Determine the [X, Y] coordinate at the center of the cell enclosing the given text.  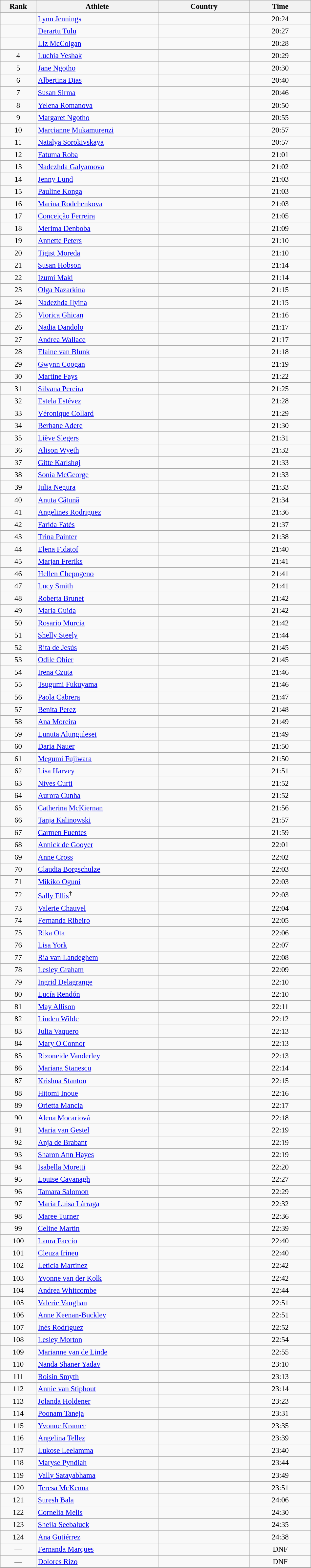
20:30 [280, 68]
Shelly Steely [97, 635]
84 [18, 1044]
21:22 [280, 377]
47 [18, 586]
23 [18, 290]
Anuța Cătună [97, 500]
94 [18, 1167]
Tamara Salomon [97, 1192]
25 [18, 315]
22:09 [280, 970]
Tigist Moreda [97, 253]
55 [18, 685]
Hellen Chepngeno [97, 574]
Maree Turner [97, 1216]
5 [18, 68]
13 [18, 167]
23:39 [280, 1438]
45 [18, 561]
42 [18, 524]
21:16 [280, 315]
Nadia Dandolo [97, 327]
118 [18, 1463]
110 [18, 1364]
83 [18, 1031]
101 [18, 1253]
Annick de Gooyer [97, 845]
Fatuma Roba [97, 154]
Teresa McKenna [97, 1488]
21:19 [280, 364]
123 [18, 1525]
22:36 [280, 1216]
48 [18, 598]
60 [18, 746]
34 [18, 426]
21:51 [280, 771]
28 [18, 352]
Andrea Wallace [97, 339]
56 [18, 697]
107 [18, 1327]
22:11 [280, 1007]
Alison Wyeth [97, 450]
22:54 [280, 1340]
Lynn Jennings [97, 19]
91 [18, 1130]
24 [18, 302]
26 [18, 327]
Silvana Pereira [97, 389]
Elena Fidatof [97, 549]
Rosario Murcia [97, 623]
85 [18, 1056]
104 [18, 1290]
Catherina McKiernan [97, 808]
74 [18, 920]
23:13 [280, 1376]
24:30 [280, 1512]
22:20 [280, 1167]
64 [18, 796]
Maria van Gestel [97, 1130]
50 [18, 623]
53 [18, 660]
22 [18, 278]
Irena Czuta [97, 672]
114 [18, 1414]
117 [18, 1451]
20:40 [280, 80]
Pauline Konga [97, 192]
Nadezhda Ilyina [97, 302]
Nives Curti [97, 783]
Liz McColgan [97, 44]
22:02 [280, 857]
12 [18, 154]
21:09 [280, 229]
Lesley Graham [97, 970]
105 [18, 1303]
Angelines Rodriguez [97, 512]
27 [18, 339]
Derartu Tulu [97, 31]
108 [18, 1340]
Yvonne van der Kolk [97, 1278]
119 [18, 1475]
121 [18, 1500]
Véronique Collard [97, 414]
Lucía Rendón [97, 994]
21:02 [280, 167]
Annie van Stiphout [97, 1389]
22:15 [280, 1081]
Benita Perez [97, 709]
Rika Ota [97, 933]
20:29 [280, 56]
46 [18, 574]
58 [18, 722]
22:04 [280, 908]
24:06 [280, 1500]
7 [18, 93]
30 [18, 377]
Olga Nazarkina [97, 290]
Natalya Sorokivskaya [97, 142]
Louise Cavanagh [97, 1179]
Iulia Negura [97, 487]
31 [18, 389]
23:40 [280, 1451]
61 [18, 759]
Odile Ohier [97, 660]
Lucy Smith [97, 586]
20 [18, 253]
Izumi Maki [97, 278]
Athlete [97, 7]
115 [18, 1426]
Jolanda Holdener [97, 1401]
6 [18, 80]
21:05 [280, 216]
Roisin Smyth [97, 1376]
Mary O'Connor [97, 1044]
122 [18, 1512]
Poonam Taneja [97, 1414]
Roberta Brunet [97, 598]
Alena Mocariová [97, 1118]
51 [18, 635]
Fernanda Ribeiro [97, 920]
11 [18, 142]
21:36 [280, 512]
Rita de Jesús [97, 648]
22:55 [280, 1352]
Time [280, 7]
86 [18, 1069]
111 [18, 1376]
Nadezhda Galyamova [97, 167]
29 [18, 364]
May Allison [97, 1007]
16 [18, 204]
Elaine van Blunk [97, 352]
21:48 [280, 709]
Estela Estévez [97, 401]
88 [18, 1093]
8 [18, 105]
Paola Cabrera [97, 697]
124 [18, 1537]
41 [18, 512]
21:01 [280, 154]
22:44 [280, 1290]
21:29 [280, 414]
78 [18, 970]
Lisa Harvey [97, 771]
57 [18, 709]
24:38 [280, 1537]
22:16 [280, 1093]
23:10 [280, 1364]
95 [18, 1179]
Trina Painter [97, 537]
Tsugumi Fukuyama [97, 685]
54 [18, 672]
14 [18, 179]
Lesley Morton [97, 1340]
22:52 [280, 1327]
71 [18, 882]
43 [18, 537]
93 [18, 1155]
Mikiko Oguni [97, 882]
Sharon Ann Hayes [97, 1155]
10 [18, 130]
Angelina Tellez [97, 1438]
22:06 [280, 933]
81 [18, 1007]
36 [18, 450]
52 [18, 648]
Laura Faccio [97, 1241]
Albertina Dias [97, 80]
Daria Nauer [97, 746]
103 [18, 1278]
Luchia Yeshak [97, 56]
22:01 [280, 845]
Mariana Stanescu [97, 1069]
Country [204, 7]
68 [18, 845]
67 [18, 833]
Julia Vaquero [97, 1031]
Maria Guida [97, 611]
Megumi Fujiwara [97, 759]
22:08 [280, 957]
22:12 [280, 1019]
21:37 [280, 524]
Marjan Freriks [97, 561]
18 [18, 229]
Valerie Chauvel [97, 908]
Isabella Moretti [97, 1167]
22:14 [280, 1069]
Anne Cross [97, 857]
87 [18, 1081]
Sheila Seebaluck [97, 1525]
Yelena Romanova [97, 105]
99 [18, 1229]
22:32 [280, 1204]
49 [18, 611]
Jenny Lund [97, 179]
Berhane Adere [97, 426]
9 [18, 117]
113 [18, 1401]
Marianne van de Linde [97, 1352]
35 [18, 438]
Ria van Landeghem [97, 957]
44 [18, 549]
23:23 [280, 1401]
75 [18, 933]
Gitte Karlshøj [97, 463]
98 [18, 1216]
33 [18, 414]
22:05 [280, 920]
109 [18, 1352]
Fernanda Marques [97, 1549]
Gwynn Coogan [97, 364]
21:34 [280, 500]
Suresh Bala [97, 1500]
90 [18, 1118]
Vally Satayabhama [97, 1475]
Hitomi Inoue [97, 1093]
Krishna Stanton [97, 1081]
116 [18, 1438]
Maryse Pyndiah [97, 1463]
Nanda Shaner Yadav [97, 1364]
37 [18, 463]
Carmen Fuentes [97, 833]
21:44 [280, 635]
Susan Hobson [97, 265]
120 [18, 1488]
96 [18, 1192]
22:27 [280, 1179]
73 [18, 908]
Orietta Mancia [97, 1105]
21:38 [280, 537]
Celine Martin [97, 1229]
Cleuza Irineu [97, 1253]
21:56 [280, 808]
Inés Rodríguez [97, 1327]
20:27 [280, 31]
Leticia Martinez [97, 1266]
23:49 [280, 1475]
Martine Fays [97, 377]
106 [18, 1315]
Rizoneide Vanderley [97, 1056]
Maria Luisa Lárraga [97, 1204]
Dolores Rizo [97, 1561]
22:39 [280, 1229]
Lisa York [97, 945]
Lukose Leelamma [97, 1451]
21:40 [280, 549]
112 [18, 1389]
21:57 [280, 820]
22:17 [280, 1105]
Merima Denboba [97, 229]
Ana Moreira [97, 722]
Lunuta Alungulesei [97, 734]
22:18 [280, 1118]
Ana Gutiérrez [97, 1537]
77 [18, 957]
4 [18, 56]
21:28 [280, 401]
21:47 [280, 697]
Jane Ngotho [97, 68]
69 [18, 857]
Susan Sirma [97, 93]
89 [18, 1105]
24:35 [280, 1525]
20:55 [280, 117]
32 [18, 401]
21 [18, 265]
Marina Rodchenkova [97, 204]
21:31 [280, 438]
Farida Fatès [97, 524]
23:51 [280, 1488]
39 [18, 487]
Tanja Kalinowski [97, 820]
Linden Wilde [97, 1019]
Sally Ellis† [97, 895]
23:14 [280, 1389]
21:18 [280, 352]
Anja de Brabant [97, 1142]
Conceição Ferreira [97, 216]
21:25 [280, 389]
63 [18, 783]
Aurora Cunha [97, 796]
19 [18, 241]
20:50 [280, 105]
79 [18, 982]
Liève Slegers [97, 438]
20:24 [280, 19]
82 [18, 1019]
Andrea Whitcombe [97, 1290]
59 [18, 734]
Yvonne Kramer [97, 1426]
17 [18, 216]
65 [18, 808]
70 [18, 869]
21:32 [280, 450]
Valerie Vaughan [97, 1303]
Margaret Ngotho [97, 117]
Annette Peters [97, 241]
Ingrid Delagrange [97, 982]
Claudia Borgschulze [97, 869]
102 [18, 1266]
23:31 [280, 1414]
100 [18, 1241]
76 [18, 945]
20:46 [280, 93]
22:07 [280, 945]
23:35 [280, 1426]
66 [18, 820]
21:59 [280, 833]
40 [18, 500]
38 [18, 475]
15 [18, 192]
21:30 [280, 426]
20:28 [280, 44]
97 [18, 1204]
92 [18, 1142]
Cornelia Melis [97, 1512]
62 [18, 771]
80 [18, 994]
Marcianne Mukamurenzi [97, 130]
72 [18, 895]
Anne Keenan-Buckley [97, 1315]
22:29 [280, 1192]
23:44 [280, 1463]
Sonia McGeorge [97, 475]
Rank [18, 7]
Viorica Ghican [97, 315]
